For the text-containing cell, return its midpoint in [X, Y] coordinate format. 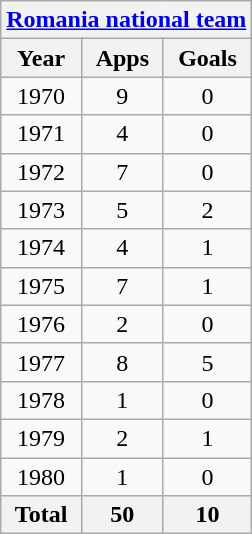
1976 [42, 324]
1971 [42, 134]
8 [122, 362]
10 [208, 515]
Goals [208, 58]
1973 [42, 210]
Year [42, 58]
1979 [42, 438]
9 [122, 96]
1974 [42, 248]
1977 [42, 362]
1970 [42, 96]
1972 [42, 172]
1975 [42, 286]
1978 [42, 400]
Apps [122, 58]
1980 [42, 477]
50 [122, 515]
Romania national team [126, 20]
Total [42, 515]
